Capture the cell that displays the provided text and extract its (X, Y) central coordinate. 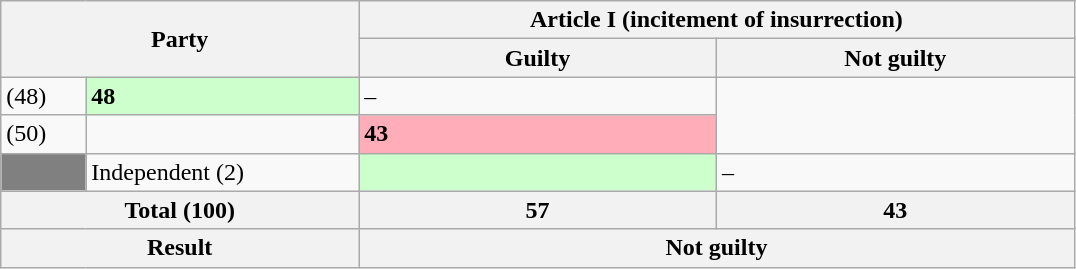
48 (222, 96)
(48) (44, 96)
Total (100) (180, 210)
(50) (44, 134)
Party (180, 39)
57 (538, 210)
Result (180, 248)
Article I (incitement of insurrection) (717, 20)
Independent (2) (222, 172)
Guilty (538, 58)
